Provide the [x, y] coordinate of the cell's center where the given text is located.  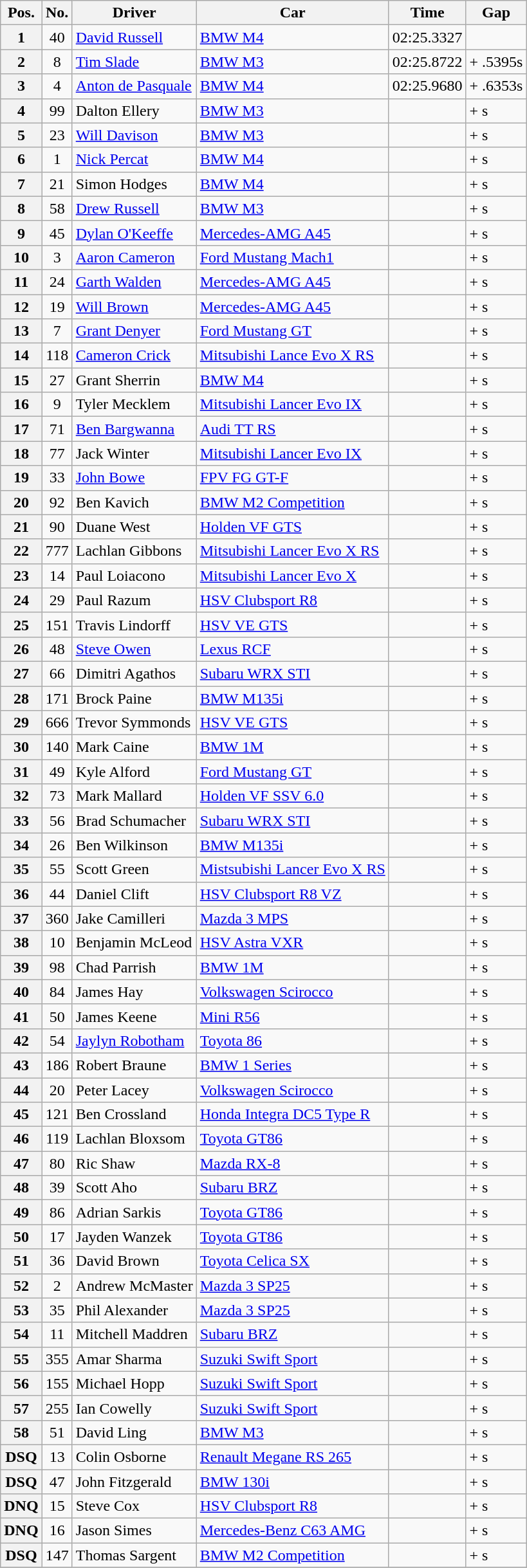
Renault Megane RS 265 [292, 1457]
+ .5395s [496, 62]
31 [21, 772]
Tyler Mecklem [134, 405]
Grant Denyer [134, 331]
Jack Winter [134, 453]
Drew Russell [134, 208]
Jake Camilleri [134, 918]
Dimitri Agathos [134, 673]
John Fitzgerald [134, 1481]
73 [57, 796]
12 [21, 307]
71 [57, 429]
Aaron Cameron [134, 257]
77 [57, 453]
BMW 130i [292, 1481]
Michael Hopp [134, 1383]
28 [21, 698]
Mitsubishi Lance Evo X RS [292, 356]
James Hay [134, 992]
666 [57, 723]
Robert Braune [134, 1065]
Benjamin McLeod [134, 943]
Driver [134, 13]
Ben Wilkinson [134, 845]
84 [57, 992]
David Russell [134, 37]
Brad Schumacher [134, 821]
HSV Clubsport R8 VZ [292, 894]
David Brown [134, 1261]
Grant Sherrin [134, 380]
360 [57, 918]
118 [57, 356]
Mistsubishi Lancer Evo X RS [292, 870]
Ford Mustang Mach1 [292, 257]
Steve Owen [134, 649]
Toyota Celica SX [292, 1261]
80 [57, 1163]
Will Davison [134, 135]
18 [21, 453]
90 [57, 527]
777 [57, 551]
02:25.8722 [427, 62]
147 [57, 1555]
Mark Caine [134, 747]
Colin Osborne [134, 1457]
Mercedes-Benz C63 AMG [292, 1531]
Audi TT RS [292, 429]
Mitsubishi Lancer Evo X RS [292, 551]
Chad Parrish [134, 967]
Jayden Wanzek [134, 1237]
53 [21, 1310]
Travis Lindorff [134, 624]
41 [21, 1016]
Holden VF GTS [292, 527]
Ben Crossland [134, 1115]
99 [57, 111]
Mazda RX-8 [292, 1163]
Steve Cox [134, 1506]
Thomas Sargent [134, 1555]
Duane West [134, 527]
Peter Lacey [134, 1090]
Honda Integra DC5 Type R [292, 1115]
46 [21, 1139]
140 [57, 747]
Garth Walden [134, 282]
92 [57, 502]
Amar Sharma [134, 1359]
Car [292, 13]
Kyle Alford [134, 772]
43 [21, 1065]
86 [57, 1212]
25 [21, 624]
6 [21, 160]
57 [21, 1408]
155 [57, 1383]
Phil Alexander [134, 1310]
42 [21, 1041]
Gap [496, 13]
34 [21, 845]
30 [21, 747]
355 [57, 1359]
52 [21, 1286]
37 [21, 918]
Tim Slade [134, 62]
Holden VF SSV 6.0 [292, 796]
5 [21, 135]
Ben Kavich [134, 502]
121 [57, 1115]
Mini R56 [292, 1016]
Mark Mallard [134, 796]
Ric Shaw [134, 1163]
38 [21, 943]
FPV FG GT-F [292, 478]
Anton de Pasquale [134, 86]
Nick Percat [134, 160]
Cameron Crick [134, 356]
Jaylyn Robotham [134, 1041]
Toyota 86 [292, 1041]
98 [57, 967]
Lachlan Bloxsom [134, 1139]
Lexus RCF [292, 649]
Daniel Clift [134, 894]
David Ling [134, 1432]
Ben Bargwanna [134, 429]
Time [427, 13]
John Bowe [134, 478]
32 [21, 796]
02:25.3327 [427, 37]
No. [57, 13]
151 [57, 624]
Lachlan Gibbons [134, 551]
02:25.9680 [427, 86]
Mitchell Maddren [134, 1335]
Paul Razum [134, 600]
Ian Cowelly [134, 1408]
Dalton Ellery [134, 111]
Scott Green [134, 870]
+ .6353s [496, 86]
Simon Hodges [134, 184]
186 [57, 1065]
66 [57, 673]
Will Brown [134, 307]
Scott Aho [134, 1188]
Trevor Symmonds [134, 723]
Mazda 3 MPS [292, 918]
Adrian Sarkis [134, 1212]
Dylan O'Keeffe [134, 233]
Paul Loiacono [134, 576]
171 [57, 698]
Andrew McMaster [134, 1286]
22 [21, 551]
Jason Simes [134, 1531]
Mitsubishi Lancer Evo X [292, 576]
119 [57, 1139]
255 [57, 1408]
Brock Paine [134, 698]
HSV Astra VXR [292, 943]
BMW 1 Series [292, 1065]
James Keene [134, 1016]
Pos. [21, 13]
